Determine the [X, Y] coordinate at the center of the cell enclosing the given text.  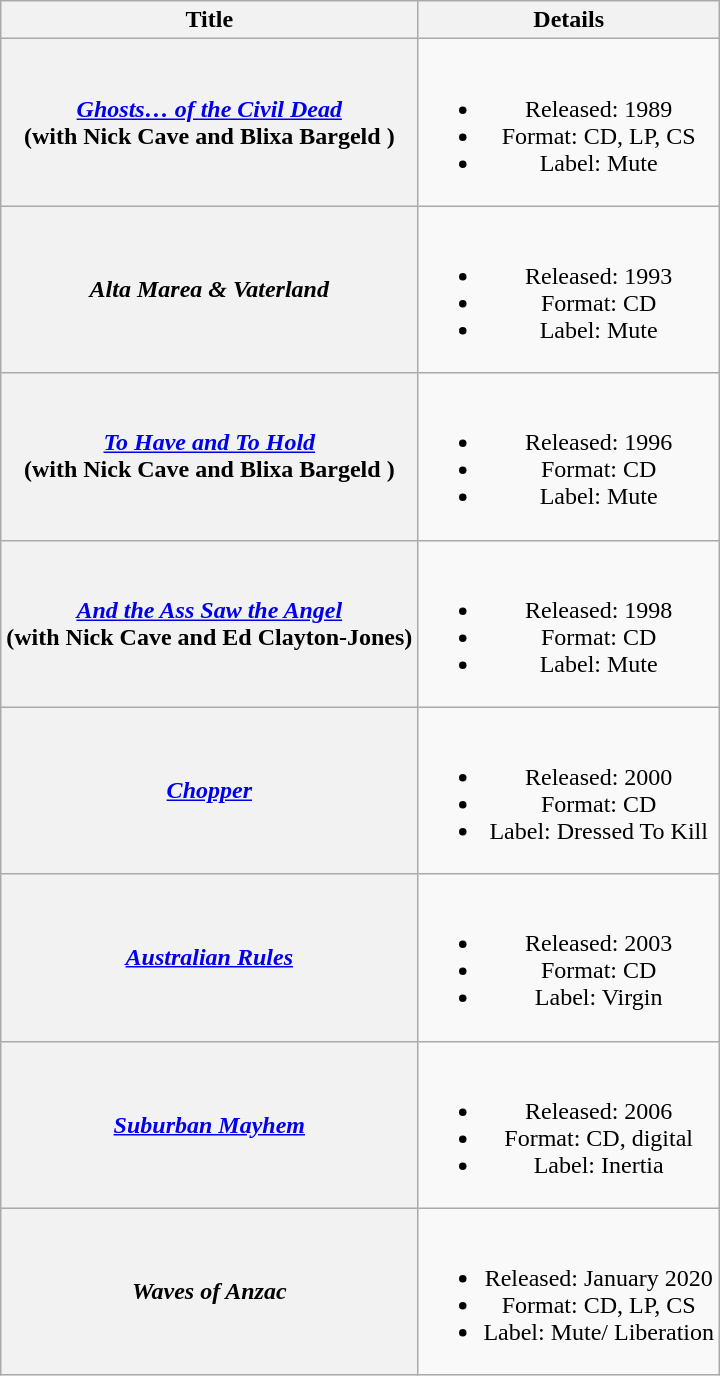
Released: 2003Format: CDLabel: Virgin [569, 958]
Waves of Anzac [210, 1292]
Chopper [210, 790]
Ghosts… of the Civil Dead (with Nick Cave and Blixa Bargeld ) [210, 122]
Released: 2006Format: CD, digitalLabel: Inertia [569, 1124]
Released: 1989Format: CD, LP, CSLabel: Mute [569, 122]
Australian Rules [210, 958]
Released: 1996Format: CDLabel: Mute [569, 456]
Released: 2000Format: CDLabel: Dressed To Kill [569, 790]
Released: 1998Format: CDLabel: Mute [569, 624]
Details [569, 20]
Alta Marea & Vaterland [210, 290]
And the Ass Saw the Angel (with Nick Cave and Ed Clayton-Jones) [210, 624]
Released: 1993Format: CDLabel: Mute [569, 290]
Suburban Mayhem [210, 1124]
To Have and To Hold (with Nick Cave and Blixa Bargeld ) [210, 456]
Released: January 2020Format: CD, LP, CSLabel: Mute/ Liberation [569, 1292]
Title [210, 20]
